Determine the [X, Y] coordinate at the center of the cell enclosing the given text.  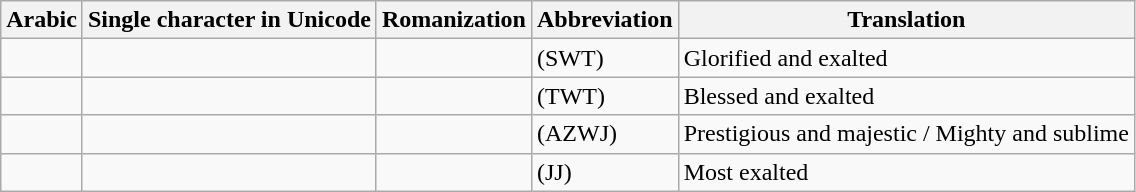
Prestigious and majestic / Mighty and sublime [906, 134]
(TWT) [604, 96]
(AZWJ) [604, 134]
Translation [906, 20]
Arabic [42, 20]
Single character in Unicode [229, 20]
Blessed and exalted [906, 96]
Romanization [454, 20]
Glorified and exalted [906, 58]
(SWT) [604, 58]
Abbreviation [604, 20]
Most exalted [906, 172]
(JJ) [604, 172]
